Determine the [X, Y] coordinate at the center of the cell enclosing the given text.  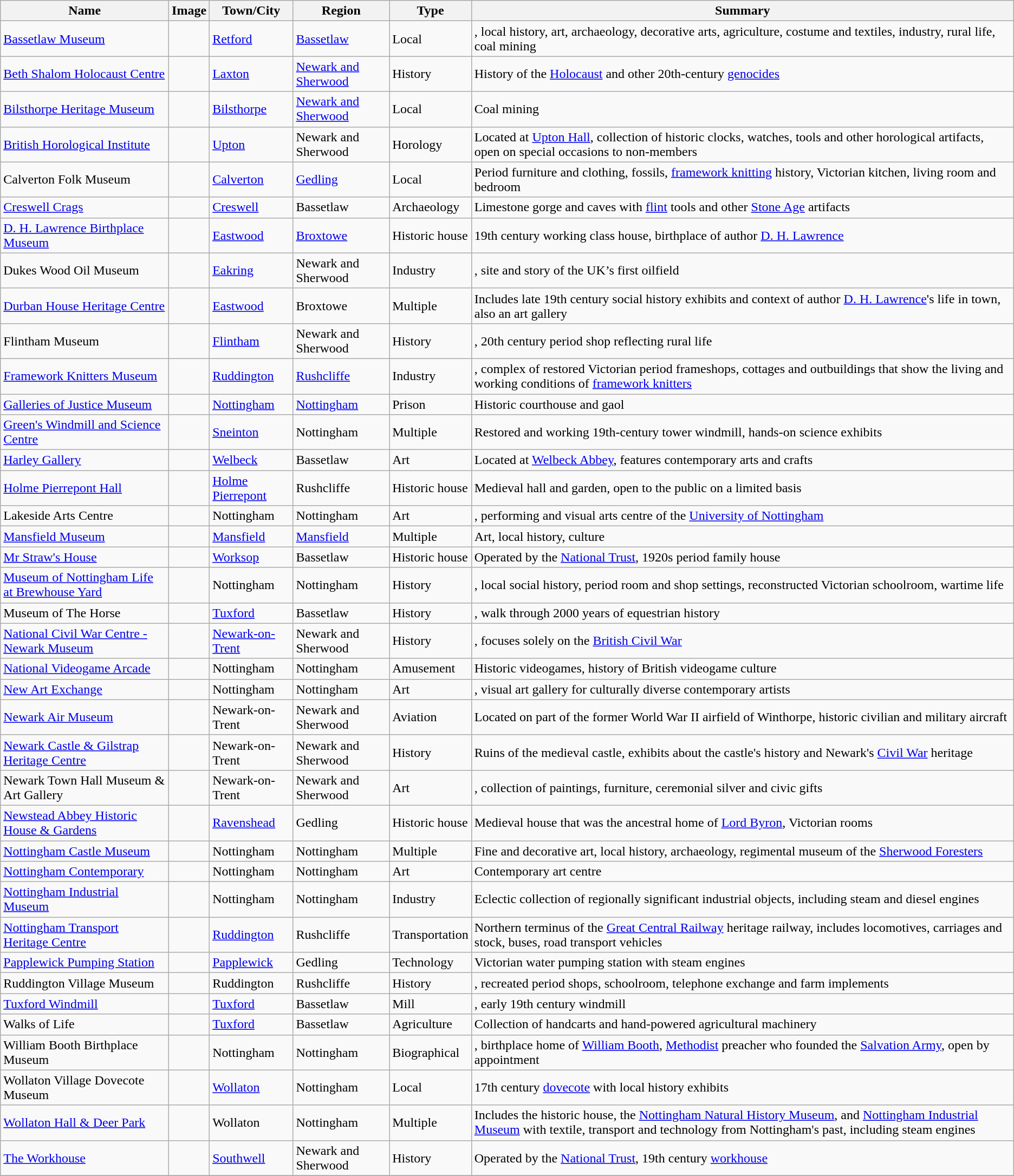
Holme Pierrepont Hall [84, 488]
Wollaton Village Dovecote Museum [84, 1087]
Welbeck [251, 460]
Northern terminus of the Great Central Railway heritage railway, includes locomotives, carriages and stock, buses, road transport vehicles [742, 935]
Lakeside Arts Centre [84, 516]
Creswell Crags [84, 207]
Period furniture and clothing, fossils, framework knitting history, Victorian kitchen, living room and bedroom [742, 180]
Bilsthorpe Heritage Museum [84, 109]
Calverton Folk Museum [84, 180]
Region [341, 11]
Newstead Abbey Historic House & Gardens [84, 823]
Newark Town Hall Museum & Art Gallery [84, 787]
Summary [742, 11]
Sneinton [251, 432]
, early 19th century windmill [742, 1004]
Mr Straw's House [84, 557]
, local history, art, archaeology, decorative arts, agriculture, costume and textiles, industry, rural life, coal mining [742, 39]
Medieval house that was the ancestral home of Lord Byron, Victorian rooms [742, 823]
Transportation [431, 935]
Town/City [251, 11]
Museum of The Horse [84, 613]
Nottingham Contemporary [84, 872]
Tuxford Windmill [84, 1004]
Flintham Museum [84, 341]
, focuses solely on the British Civil War [742, 641]
William Booth Birthplace Museum [84, 1053]
19th century working class house, birthplace of author D. H. Lawrence [742, 235]
, complex of restored Victorian period frameshops, cottages and outbuildings that show the living and working conditions of framework knitters [742, 376]
Eakring [251, 271]
Limestone gorge and caves with flint tools and other Stone Age artifacts [742, 207]
Newark Castle & Gilstrap Heritage Centre [84, 753]
Walks of Life [84, 1024]
Southwell [251, 1158]
, birthplace home of William Booth, Methodist preacher who founded the Salvation Army, open by appointment [742, 1053]
, local social history, period room and shop settings, reconstructed Victorian schoolroom, wartime life [742, 585]
Nottingham Transport Heritage Centre [84, 935]
Technology [431, 963]
Harley Gallery [84, 460]
Located at Upton Hall, collection of historic clocks, watches, tools and other horological artifacts, open on special occasions to non-members [742, 144]
, walk through 2000 years of equestrian history [742, 613]
Worksop [251, 557]
Creswell [251, 207]
Coal mining [742, 109]
, site and story of the UK’s first oilfield [742, 271]
, performing and visual arts centre of the University of Nottingham [742, 516]
Museum of Nottingham Life at Brewhouse Yard [84, 585]
, collection of paintings, furniture, ceremonial silver and civic gifts [742, 787]
Victorian water pumping station with steam engines [742, 963]
Historic videogames, history of British videogame culture [742, 669]
, visual art gallery for culturally diverse contemporary artists [742, 689]
Ravenshead [251, 823]
Newark Air Museum [84, 717]
Includes late 19th century social history exhibits and context of author D. H. Lawrence's life in town, also an art gallery [742, 305]
Framework Knitters Museum [84, 376]
Art, local history, culture [742, 537]
Laxton [251, 74]
Nottingham Castle Museum [84, 851]
Horology [431, 144]
Mansfield Museum [84, 537]
Bassetlaw Museum [84, 39]
Holme Pierrepont [251, 488]
Papplewick [251, 963]
Upton [251, 144]
Agriculture [431, 1024]
National Civil War Centre - Newark Museum [84, 641]
Nottingham Industrial Museum [84, 900]
Durban House Heritage Centre [84, 305]
Dukes Wood Oil Museum [84, 271]
, 20th century period shop reflecting rural life [742, 341]
Retford [251, 39]
Ruddington Village Museum [84, 983]
Image [190, 11]
Operated by the National Trust, 19th century workhouse [742, 1158]
Ruins of the medieval castle, exhibits about the castle's history and Newark's Civil War heritage [742, 753]
Historic courthouse and gaol [742, 404]
Name [84, 11]
, recreated period shops, schoolroom, telephone exchange and farm implements [742, 983]
Archaeology [431, 207]
D. H. Lawrence Birthplace Museum [84, 235]
Contemporary art centre [742, 872]
Fine and decorative art, local history, archaeology, regimental museum of the Sherwood Foresters [742, 851]
History of the Holocaust and other 20th-century genocides [742, 74]
Located on part of the former World War II airfield of Winthorpe, historic civilian and military aircraft [742, 717]
Bilsthorpe [251, 109]
Collection of handcarts and hand-powered agricultural machinery [742, 1024]
Galleries of Justice Museum [84, 404]
Wollaton Hall & Deer Park [84, 1123]
Mill [431, 1004]
Biographical [431, 1053]
Operated by the National Trust, 1920s period family house [742, 557]
British Horological Institute [84, 144]
Amusement [431, 669]
Medieval hall and garden, open to the public on a limited basis [742, 488]
Aviation [431, 717]
The Workhouse [84, 1158]
Green's Windmill and Science Centre [84, 432]
Prison [431, 404]
Located at Welbeck Abbey, features contemporary arts and crafts [742, 460]
National Videogame Arcade [84, 669]
Flintham [251, 341]
Eclectic collection of regionally significant industrial objects, including steam and diesel engines [742, 900]
New Art Exchange [84, 689]
Papplewick Pumping Station [84, 963]
Calverton [251, 180]
Type [431, 11]
Beth Shalom Holocaust Centre [84, 74]
17th century dovecote with local history exhibits [742, 1087]
Restored and working 19th-century tower windmill, hands-on science exhibits [742, 432]
